Identify which cell holds the provided text, then report its (x, y) central coordinate. 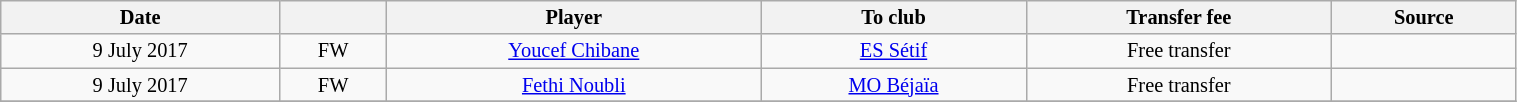
Date (140, 17)
ES Sétif (894, 51)
Fethi Noubli (574, 85)
Youcef Chibane (574, 51)
To club (894, 17)
Player (574, 17)
Transfer fee (1178, 17)
MO Béjaïa (894, 85)
Source (1424, 17)
